Locate the cell with the specified text and output its (X, Y) center coordinate. 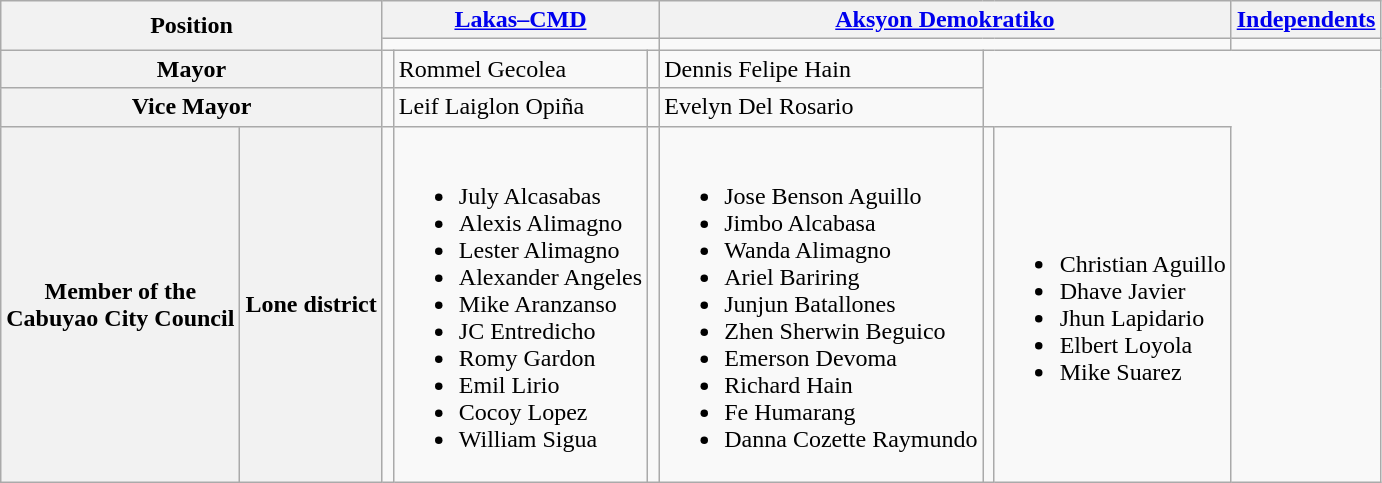
Aksyon Demokratiko (945, 20)
Member of the Cabuyao City Council (120, 304)
Leif Laiglon Opiña (520, 107)
July AlcasabasAlexis AlimagnoLester AlimagnoAlexander AngelesMike AranzansoJC EntredichoRomy GardonEmil LirioCocoy LopezWilliam Sigua (520, 304)
Christian AguilloDhave JavierJhun LapidarioElbert LoyolaMike Suarez (1112, 304)
Lone district (311, 304)
Independents (1306, 20)
Vice Mayor (192, 107)
Position (192, 26)
Lakas–CMD (520, 20)
Evelyn Del Rosario (821, 107)
Rommel Gecolea (520, 69)
Dennis Felipe Hain (821, 69)
Mayor (192, 69)
